Determine the (X, Y) coordinate at the center of the cell enclosing the given text.  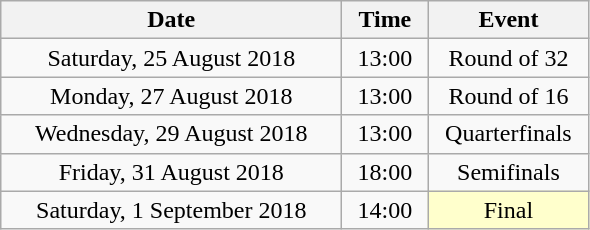
Wednesday, 29 August 2018 (172, 134)
Saturday, 25 August 2018 (172, 58)
Saturday, 1 September 2018 (172, 210)
Quarterfinals (508, 134)
Round of 16 (508, 96)
Semifinals (508, 172)
Date (172, 20)
Event (508, 20)
Time (385, 20)
18:00 (385, 172)
Round of 32 (508, 58)
Friday, 31 August 2018 (172, 172)
Final (508, 210)
14:00 (385, 210)
Monday, 27 August 2018 (172, 96)
